Return (X, Y) of the center of cell containing provided text 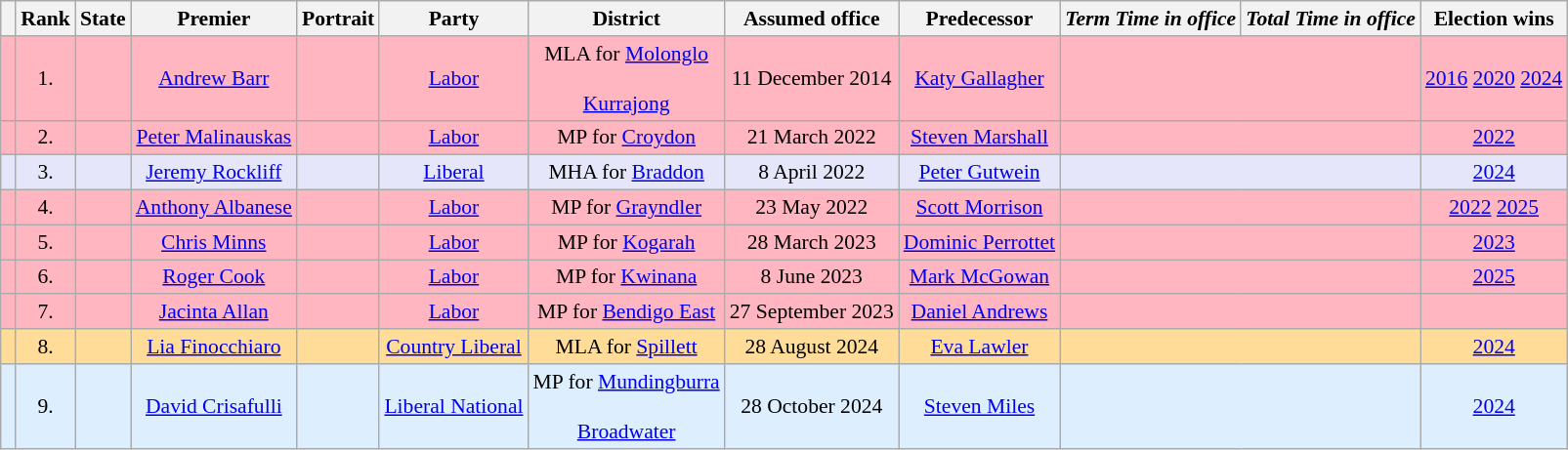
3. (45, 173)
2016 2020 2024 (1494, 78)
Peter Gutwein (979, 173)
MHA for Braddon (627, 173)
MP for Kwinana (627, 277)
State (104, 19)
MLA for MolongloKurrajong (627, 78)
MLA for Spillett (627, 347)
MP for Grayndler (627, 208)
Premier (214, 19)
Country Liberal (453, 347)
11 December 2014 (812, 78)
Jeremy Rockliff (214, 173)
5. (45, 242)
Dominic Perrottet (979, 242)
Eva Lawler (979, 347)
2022 (1494, 138)
Lia Finocchiaro (214, 347)
28 October 2024 (812, 406)
2025 (1494, 277)
Liberal National (453, 406)
21 March 2022 (812, 138)
2022 2025 (1494, 208)
2023 (1494, 242)
Anthony Albanese (214, 208)
MP for Croydon (627, 138)
9. (45, 406)
Term Time in office (1151, 19)
MP for MundingburraBroadwater (627, 406)
David Crisafulli (214, 406)
8 June 2023 (812, 277)
6. (45, 277)
23 May 2022 (812, 208)
Peter Malinauskas (214, 138)
Rank (45, 19)
4. (45, 208)
Katy Gallagher (979, 78)
1. (45, 78)
Party (453, 19)
Daniel Andrews (979, 312)
Predecessor (979, 19)
8 April 2022 (812, 173)
8. (45, 347)
28 August 2024 (812, 347)
Steven Marshall (979, 138)
Roger Cook (214, 277)
Chris Minns (214, 242)
Assumed office (812, 19)
Jacinta Allan (214, 312)
28 March 2023 (812, 242)
27 September 2023 (812, 312)
Portrait (338, 19)
Steven Miles (979, 406)
7. (45, 312)
2. (45, 138)
MP for Kogarah (627, 242)
District (627, 19)
Mark McGowan (979, 277)
Election wins (1494, 19)
Andrew Barr (214, 78)
MP for Bendigo East (627, 312)
Scott Morrison (979, 208)
Total Time in office (1331, 19)
Liberal (453, 173)
